Detect which cell encompasses the target text, then output its (x, y) center coordinate. 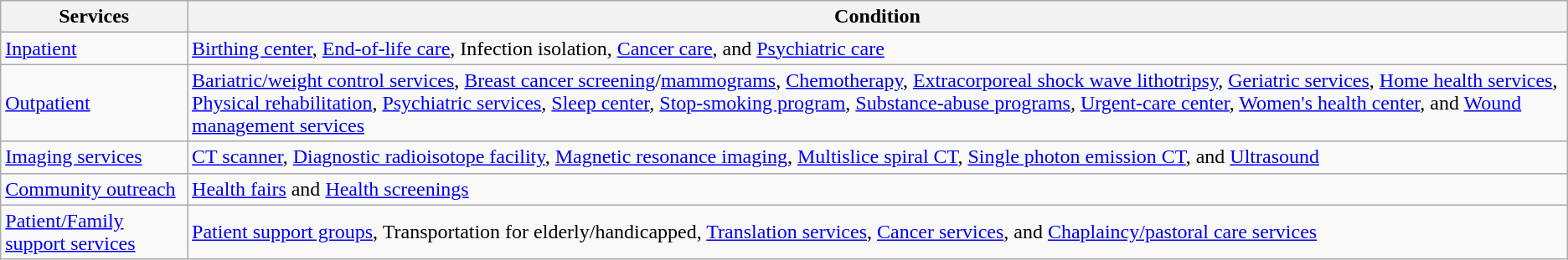
Imaging services (94, 157)
CT scanner, Diagnostic radioisotope facility, Magnetic resonance imaging, Multislice spiral CT, Single photon emission CT, and Ultrasound (878, 157)
Community outreach (94, 189)
Birthing center, End-of-life care, Infection isolation, Cancer care, and Psychiatric care (878, 48)
Inpatient (94, 48)
Patient/Family support services (94, 232)
Health fairs and Health screenings (878, 189)
Patient support groups, Transportation for elderly/handicapped, Translation services, Cancer services, and Chaplaincy/pastoral care services (878, 232)
Outpatient (94, 103)
Services (94, 17)
Condition (878, 17)
